Identify which cell holds the provided text, then report its (x, y) central coordinate. 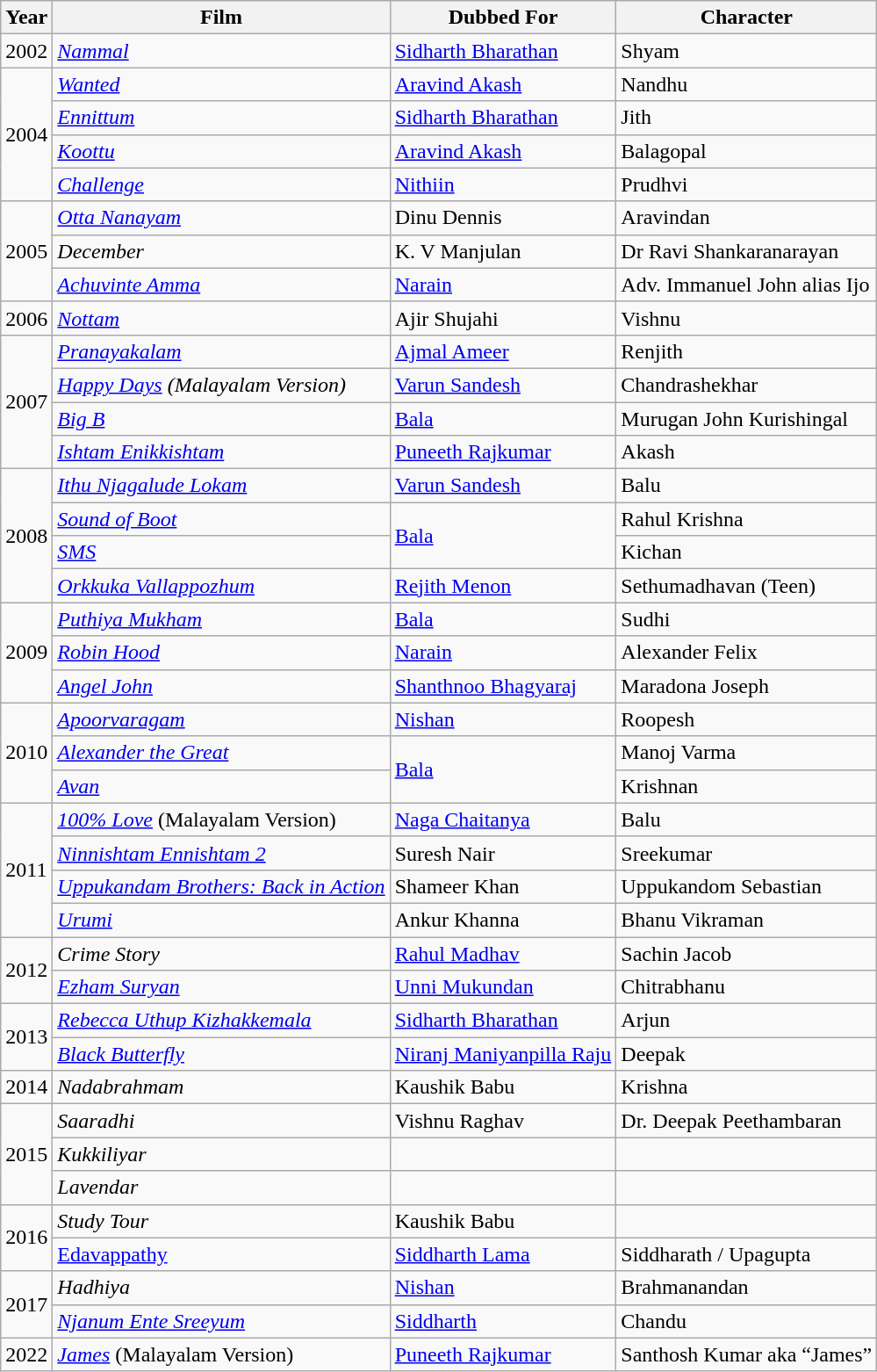
Happy Days (Malayalam Version) (221, 385)
Alexander the Great (221, 753)
Ezham Suryan (221, 987)
2013 (26, 1037)
Balagopal (746, 151)
2002 (26, 51)
Ankur Khanna (503, 920)
Arjun (746, 1021)
2017 (26, 1304)
2016 (26, 1238)
Aravindan (746, 218)
Murugan John Kurishingal (746, 419)
Chandrashekhar (746, 385)
Siddharath / Upagupta (746, 1254)
Film (221, 18)
Ninnishtam Ennishtam 2 (221, 853)
Siddharth (503, 1321)
Nandhu (746, 84)
Vishnu (746, 318)
Sachin Jacob (746, 953)
Lavendar (221, 1188)
Bhanu Vikraman (746, 920)
Big B (221, 419)
Kukkiliyar (221, 1154)
Siddharth Lama (503, 1254)
Apoorvaragam (221, 719)
Chandu (746, 1321)
Akash (746, 452)
Chitrabhanu (746, 987)
Urumi (221, 920)
Vishnu Raghav (503, 1121)
Shanthnoo Bhagyaraj (503, 686)
Shameer Khan (503, 886)
Uppukandom Sebastian (746, 886)
Santhosh Kumar aka “James” (746, 1354)
Nadabrahmam (221, 1087)
Roopesh (746, 719)
Unni Mukundan (503, 987)
December (221, 251)
Krishnan (746, 786)
Prudhvi (746, 184)
Alexander Felix (746, 653)
Dinu Dennis (503, 218)
Black Butterfly (221, 1054)
Crime Story (221, 953)
Edavappathy (221, 1254)
K. V Manjulan (503, 251)
Ajmal Ameer (503, 351)
Brahmanandan (746, 1288)
Nammal (221, 51)
Kichan (746, 552)
Jith (746, 118)
Uppukandam Brothers: Back in Action (221, 886)
Wanted (221, 84)
Robin Hood (221, 653)
Rahul Krishna (746, 519)
Puthiya Mukham (221, 619)
Year (26, 18)
Rahul Madhav (503, 953)
Study Tour (221, 1221)
2012 (26, 970)
Rebecca Uthup Kizhakkemala (221, 1021)
Rejith Menon (503, 586)
Orkkuka Vallappozhum (221, 586)
Maradona Joseph (746, 686)
Renjith (746, 351)
2004 (26, 134)
Achuvinte Amma (221, 285)
Sethumadhavan (Teen) (746, 586)
Dr Ravi Shankaranarayan (746, 251)
2009 (26, 653)
Ishtam Enikkishtam (221, 452)
100% Love (Malayalam Version) (221, 820)
Nottam (221, 318)
Saaradhi (221, 1121)
Otta Nanayam (221, 218)
Njanum Ente Sreeyum (221, 1321)
Challenge (221, 184)
2008 (26, 536)
Nithiin (503, 184)
Sudhi (746, 619)
Avan (221, 786)
Pranayakalam (221, 351)
Dubbed For (503, 18)
Shyam (746, 51)
Character (746, 18)
SMS (221, 552)
Ennittum (221, 118)
Hadhiya (221, 1288)
Niranj Maniyanpilla Raju (503, 1054)
Krishna (746, 1087)
Naga Chaitanya (503, 820)
Dr. Deepak Peethambaran (746, 1121)
2006 (26, 318)
Angel John (221, 686)
2010 (26, 753)
2005 (26, 251)
Ajir Shujahi (503, 318)
Deepak (746, 1054)
2011 (26, 870)
James (Malayalam Version) (221, 1354)
2022 (26, 1354)
2014 (26, 1087)
Suresh Nair (503, 853)
Koottu (221, 151)
2007 (26, 401)
Ithu Njagalude Lokam (221, 486)
Sreekumar (746, 853)
2015 (26, 1154)
Manoj Varma (746, 753)
Sound of Boot (221, 519)
Adv. Immanuel John alias Ijo (746, 285)
